Search for the cell housing the specified text and yield its [X, Y] center coordinate. 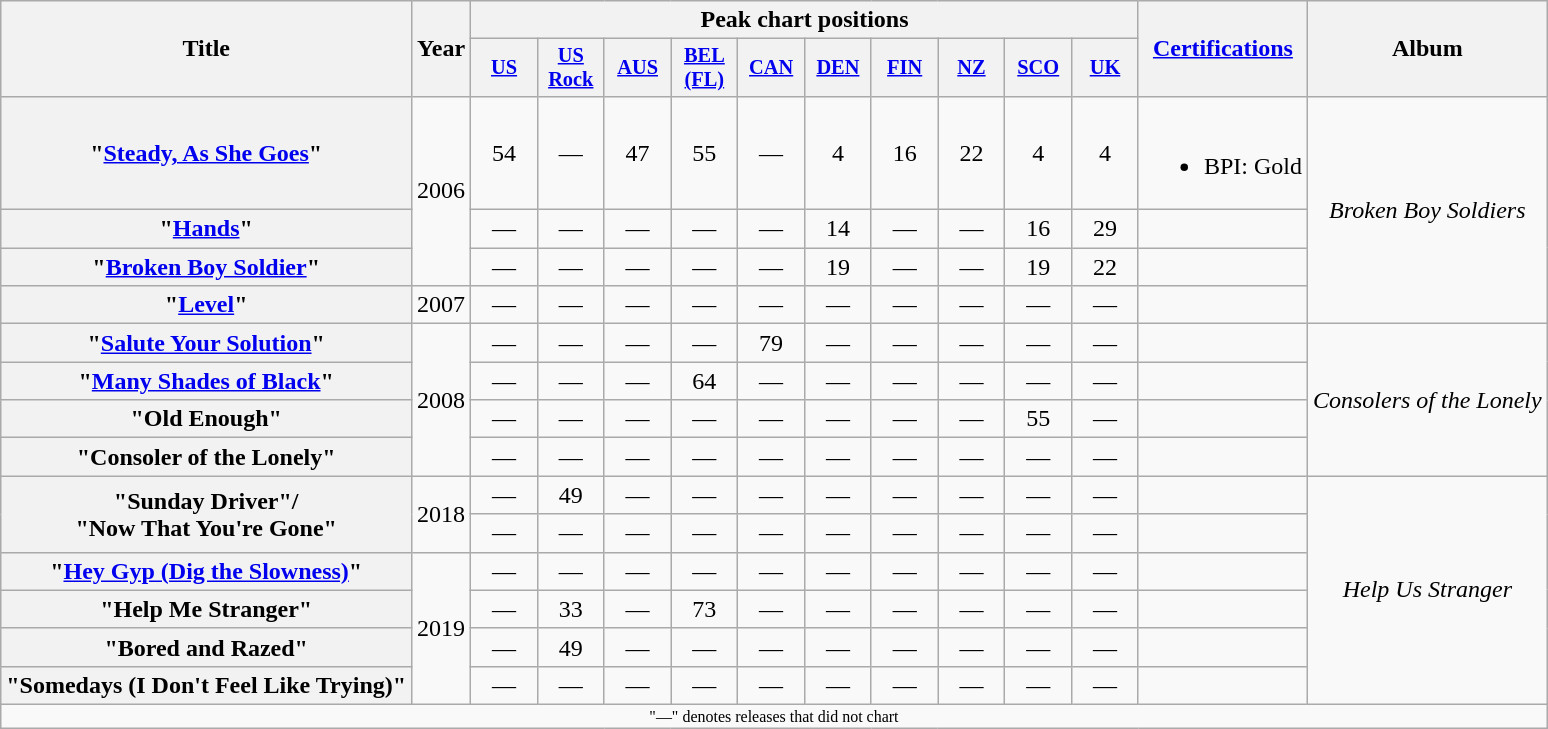
33 [570, 609]
47 [638, 152]
64 [704, 381]
2006 [442, 190]
Peak chart positions [805, 20]
NZ [972, 68]
UK [1106, 68]
Title [206, 49]
"Sunday Driver"/"Now That You're Gone" [206, 514]
14 [838, 229]
"Level" [206, 305]
"Somedays (I Don't Feel Like Trying)" [206, 685]
"Consoler of the Lonely" [206, 457]
USRock [570, 68]
Broken Boy Soldiers [1427, 210]
"Many Shades of Black" [206, 381]
2019 [442, 628]
CAN [772, 68]
"Steady, As She Goes" [206, 152]
"Hands" [206, 229]
"Bored and Razed" [206, 647]
79 [772, 343]
2018 [442, 514]
"Help Me Stranger" [206, 609]
29 [1106, 229]
2008 [442, 400]
US [504, 68]
FIN [904, 68]
"Hey Gyp (Dig the Slowness)" [206, 571]
73 [704, 609]
Consolers of the Lonely [1427, 400]
BPI: Gold [1222, 152]
SCO [1038, 68]
"Broken Boy Soldier" [206, 267]
AUS [638, 68]
BEL(FL) [704, 68]
Help Us Stranger [1427, 590]
DEN [838, 68]
54 [504, 152]
"Salute Your Solution" [206, 343]
2007 [442, 305]
"—" denotes releases that did not chart [774, 716]
Certifications [1222, 49]
Album [1427, 49]
"Old Enough" [206, 419]
Year [442, 49]
